Identify which cell holds the provided text, then report its (X, Y) central coordinate. 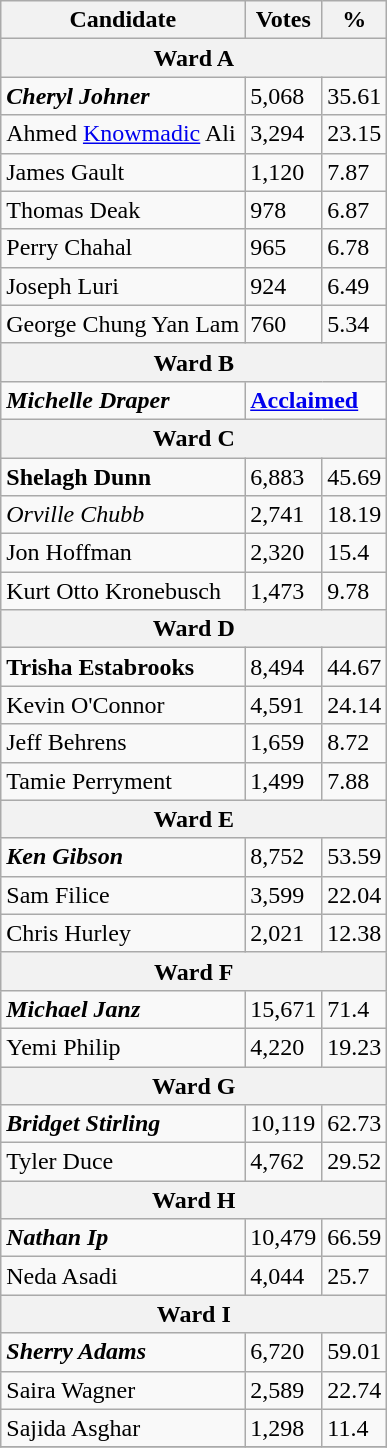
24.14 (354, 705)
% (354, 20)
62.73 (354, 1124)
22.04 (354, 895)
5.34 (354, 324)
Ahmed Knowmadic Ali (123, 134)
9.78 (354, 591)
Tyler Duce (123, 1162)
19.23 (354, 1047)
Chris Hurley (123, 933)
15,671 (284, 1009)
3,294 (284, 134)
Ward D (194, 629)
Candidate (123, 20)
Yemi Philip (123, 1047)
71.4 (354, 1009)
Ken Gibson (123, 857)
Bridget Stirling (123, 1124)
Neda Asadi (123, 1276)
924 (284, 286)
Joseph Luri (123, 286)
7.88 (354, 781)
4,591 (284, 705)
6.87 (354, 210)
Cheryl Johner (123, 96)
Votes (284, 20)
22.74 (354, 1390)
53.59 (354, 857)
44.67 (354, 667)
Tamie Perryment (123, 781)
978 (284, 210)
Perry Chahal (123, 248)
Ward G (194, 1085)
Sherry Adams (123, 1352)
Ward C (194, 438)
2,741 (284, 515)
Acclaimed (316, 400)
Orville Chubb (123, 515)
2,589 (284, 1390)
1,298 (284, 1428)
Saira Wagner (123, 1390)
4,220 (284, 1047)
1,659 (284, 743)
Ward E (194, 819)
8,494 (284, 667)
12.38 (354, 933)
Sam Filice (123, 895)
Michelle Draper (123, 400)
8,752 (284, 857)
8.72 (354, 743)
965 (284, 248)
Ward A (194, 58)
George Chung Yan Lam (123, 324)
Michael Janz (123, 1009)
18.19 (354, 515)
Trisha Estabrooks (123, 667)
11.4 (354, 1428)
Sajida Asghar (123, 1428)
5,068 (284, 96)
6,883 (284, 477)
3,599 (284, 895)
James Gault (123, 172)
35.61 (354, 96)
Nathan Ip (123, 1238)
Ward H (194, 1200)
Thomas Deak (123, 210)
29.52 (354, 1162)
2,320 (284, 553)
23.15 (354, 134)
6,720 (284, 1352)
1,120 (284, 172)
2,021 (284, 933)
760 (284, 324)
10,119 (284, 1124)
45.69 (354, 477)
Kevin O'Connor (123, 705)
Ward F (194, 971)
10,479 (284, 1238)
25.7 (354, 1276)
Jeff Behrens (123, 743)
Kurt Otto Kronebusch (123, 591)
Ward I (194, 1314)
66.59 (354, 1238)
6.78 (354, 248)
15.4 (354, 553)
7.87 (354, 172)
6.49 (354, 286)
Jon Hoffman (123, 553)
59.01 (354, 1352)
4,762 (284, 1162)
4,044 (284, 1276)
Ward B (194, 362)
Shelagh Dunn (123, 477)
1,499 (284, 781)
1,473 (284, 591)
